Locate the cell with the specified text and output its [x, y] center coordinate. 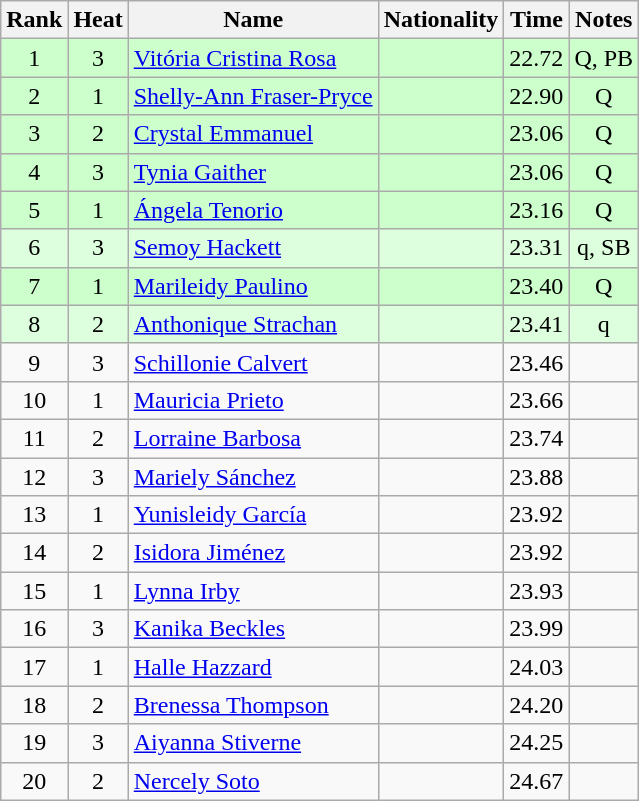
Lynna Irby [253, 591]
Vitória Cristina Rosa [253, 58]
23.16 [536, 210]
12 [34, 477]
23.41 [536, 324]
Name [253, 20]
23.31 [536, 248]
Mariely Sánchez [253, 477]
22.72 [536, 58]
10 [34, 400]
q, SB [604, 248]
24.25 [536, 743]
18 [34, 705]
Nationality [441, 20]
19 [34, 743]
Ángela Tenorio [253, 210]
Semoy Hackett [253, 248]
Lorraine Barbosa [253, 438]
Notes [604, 20]
23.93 [536, 591]
8 [34, 324]
7 [34, 286]
23.40 [536, 286]
11 [34, 438]
Schillonie Calvert [253, 362]
14 [34, 553]
Anthonique Strachan [253, 324]
16 [34, 629]
24.20 [536, 705]
23.88 [536, 477]
Time [536, 20]
Halle Hazzard [253, 667]
13 [34, 515]
Brenessa Thompson [253, 705]
24.03 [536, 667]
23.66 [536, 400]
15 [34, 591]
Yunisleidy García [253, 515]
Aiyanna Stiverne [253, 743]
Shelly-Ann Fraser-Pryce [253, 96]
20 [34, 781]
Rank [34, 20]
23.74 [536, 438]
Crystal Emmanuel [253, 134]
Kanika Beckles [253, 629]
17 [34, 667]
24.67 [536, 781]
6 [34, 248]
Isidora Jiménez [253, 553]
22.90 [536, 96]
4 [34, 172]
Nercely Soto [253, 781]
5 [34, 210]
9 [34, 362]
Q, PB [604, 58]
23.99 [536, 629]
q [604, 324]
Marileidy Paulino [253, 286]
Tynia Gaither [253, 172]
Heat [98, 20]
Mauricia Prieto [253, 400]
23.46 [536, 362]
